Determine the [x, y] coordinate at the center of the cell enclosing the given text.  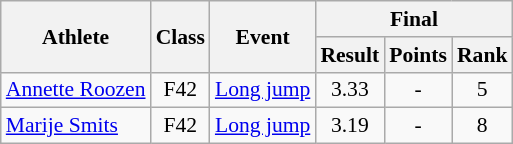
Event [262, 36]
Result [350, 55]
Points [418, 55]
Final [414, 19]
3.33 [350, 90]
5 [482, 90]
8 [482, 126]
Rank [482, 55]
3.19 [350, 126]
Marije Smits [76, 126]
Class [180, 36]
Athlete [76, 36]
Annette Roozen [76, 90]
